Output the [x, y] coordinate of the center of the cell containing the given text.  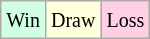
Win [24, 20]
Loss [126, 20]
Draw [72, 20]
